Find where the given text appears and provide that cell's center as (X, Y) coordinate. 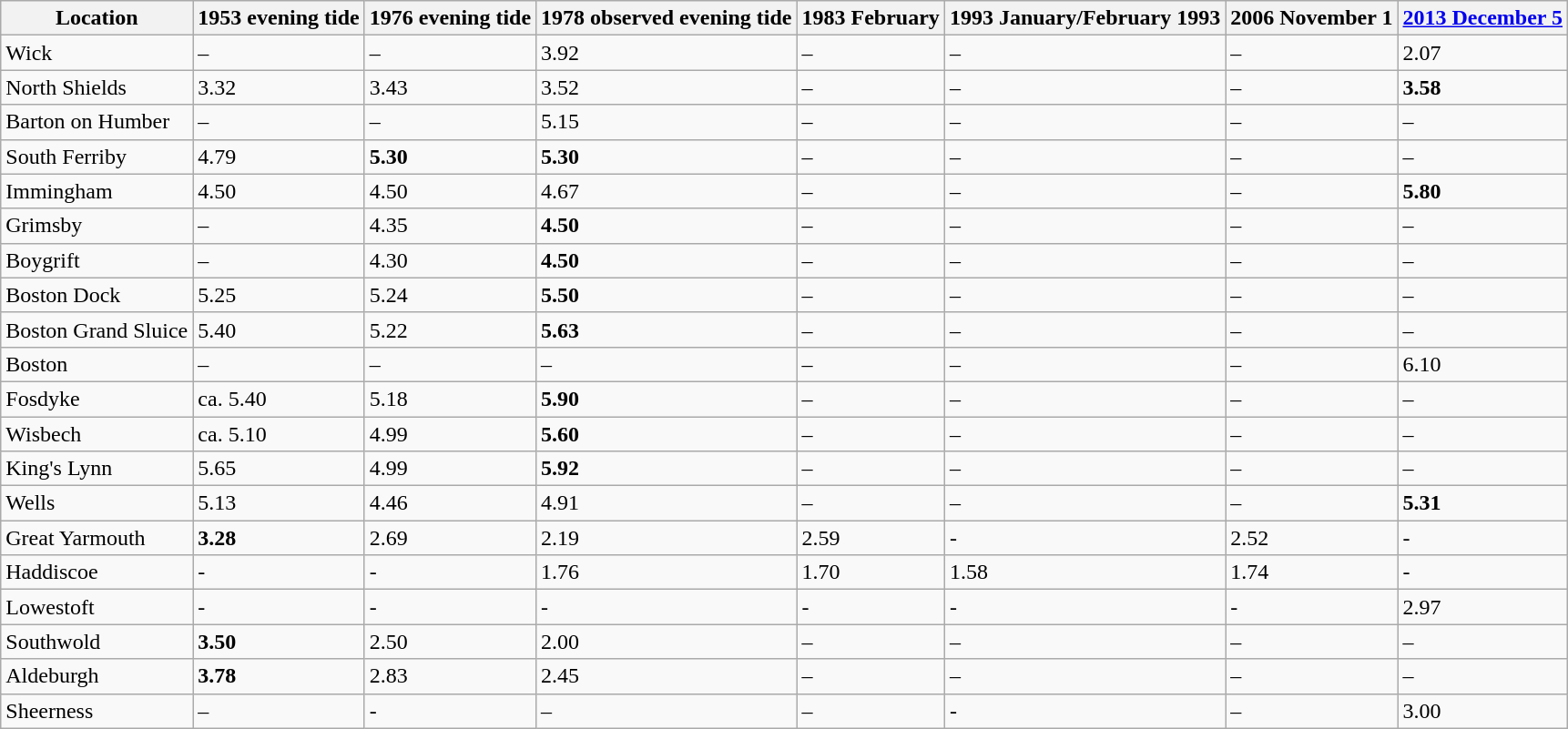
3.50 (279, 642)
2.19 (667, 538)
5.18 (450, 399)
1978 observed evening tide (667, 18)
Boston (97, 364)
Boston Grand Sluice (97, 329)
3.32 (279, 87)
Aldeburgh (97, 676)
4.35 (450, 226)
2.83 (450, 676)
Location (97, 18)
Barton on Humber (97, 122)
ca. 5.10 (279, 434)
2.69 (450, 538)
1.58 (1084, 572)
Boygrift (97, 260)
5.25 (279, 295)
Sheerness (97, 711)
1.76 (667, 572)
5.90 (667, 399)
1.70 (871, 572)
Wisbech (97, 434)
2013 December 5 (1482, 18)
ca. 5.40 (279, 399)
1953 evening tide (279, 18)
North Shields (97, 87)
5.31 (1482, 503)
5.63 (667, 329)
5.80 (1482, 191)
5.92 (667, 469)
3.28 (279, 538)
Wick (97, 53)
5.22 (450, 329)
5.24 (450, 295)
Lowestoft (97, 607)
3.58 (1482, 87)
2.07 (1482, 53)
Haddiscoe (97, 572)
5.15 (667, 122)
2.45 (667, 676)
1983 February (871, 18)
3.00 (1482, 711)
Southwold (97, 642)
3.43 (450, 87)
South Ferriby (97, 157)
Grimsby (97, 226)
4.46 (450, 503)
5.60 (667, 434)
Wells (97, 503)
2.97 (1482, 607)
5.65 (279, 469)
6.10 (1482, 364)
5.13 (279, 503)
3.92 (667, 53)
3.52 (667, 87)
1993 January/February 1993 (1084, 18)
1976 evening tide (450, 18)
Immingham (97, 191)
2.52 (1311, 538)
2.59 (871, 538)
1.74 (1311, 572)
4.30 (450, 260)
Boston Dock (97, 295)
4.91 (667, 503)
3.78 (279, 676)
King's Lynn (97, 469)
5.50 (667, 295)
Great Yarmouth (97, 538)
2.50 (450, 642)
4.79 (279, 157)
2006 November 1 (1311, 18)
5.40 (279, 329)
4.67 (667, 191)
Fosdyke (97, 399)
2.00 (667, 642)
